Pinpoint the cell where the given text exists, returning its [x, y] midpoint coordinate. 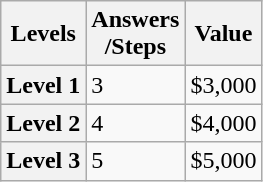
Level 1 [44, 85]
5 [136, 161]
4 [136, 123]
$3,000 [224, 85]
Level 2 [44, 123]
Levels [44, 34]
Answers/Steps [136, 34]
Level 3 [44, 161]
$5,000 [224, 161]
3 [136, 85]
$4,000 [224, 123]
Value [224, 34]
